Provide the [x, y] coordinate of the cell's center where the given text is located.  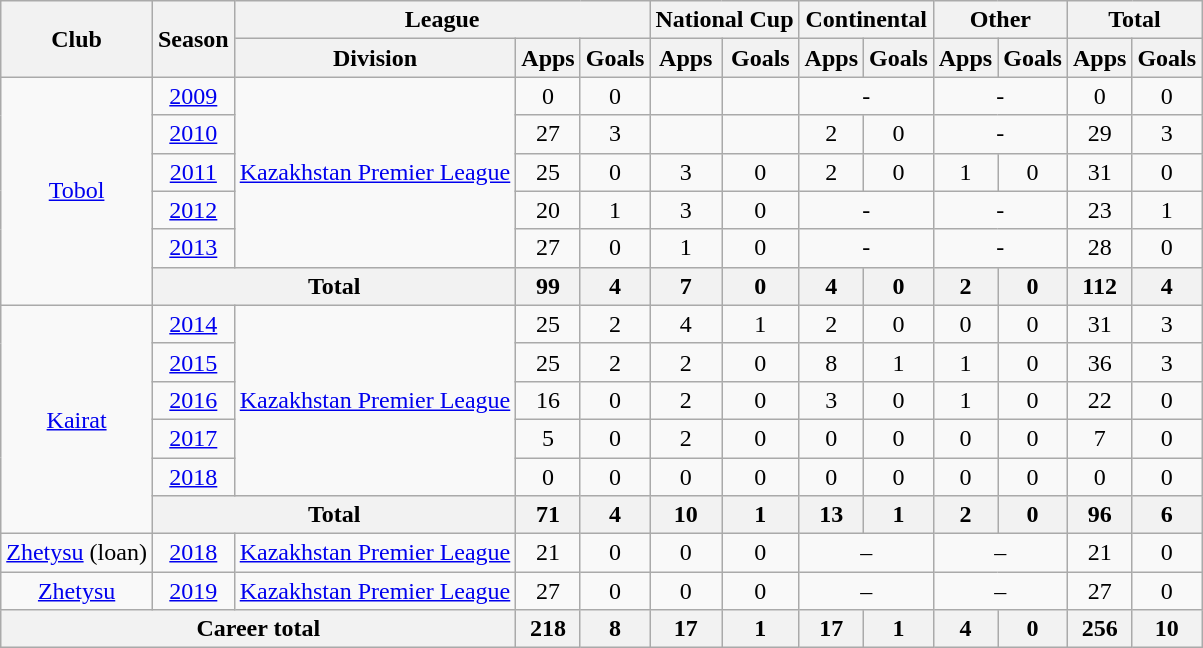
36 [1099, 362]
Season [193, 39]
218 [548, 629]
2015 [193, 362]
6 [1167, 515]
Other [1000, 20]
13 [831, 515]
Club [77, 39]
Division [375, 58]
71 [548, 515]
2009 [193, 96]
23 [1099, 210]
2010 [193, 134]
Kairat [77, 419]
28 [1099, 248]
20 [548, 210]
2011 [193, 172]
2012 [193, 210]
2014 [193, 324]
22 [1099, 400]
112 [1099, 286]
29 [1099, 134]
Continental [866, 20]
Career total [258, 629]
League [442, 20]
96 [1099, 515]
99 [548, 286]
2019 [193, 591]
256 [1099, 629]
National Cup [724, 20]
2017 [193, 438]
16 [548, 400]
Zhetysu [77, 591]
2016 [193, 400]
Zhetysu (loan) [77, 553]
Tobol [77, 191]
5 [548, 438]
2013 [193, 248]
